Provide the [x, y] coordinate of the cell's center where the given text is located.  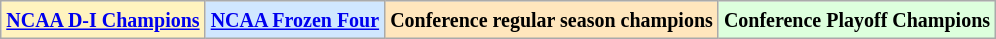
NCAA Frozen Four [295, 20]
Conference regular season champions [552, 20]
Conference Playoff Champions [856, 20]
NCAA D-I Champions [103, 20]
